Provide the [x, y] coordinate of the cell's center where the given text is located.  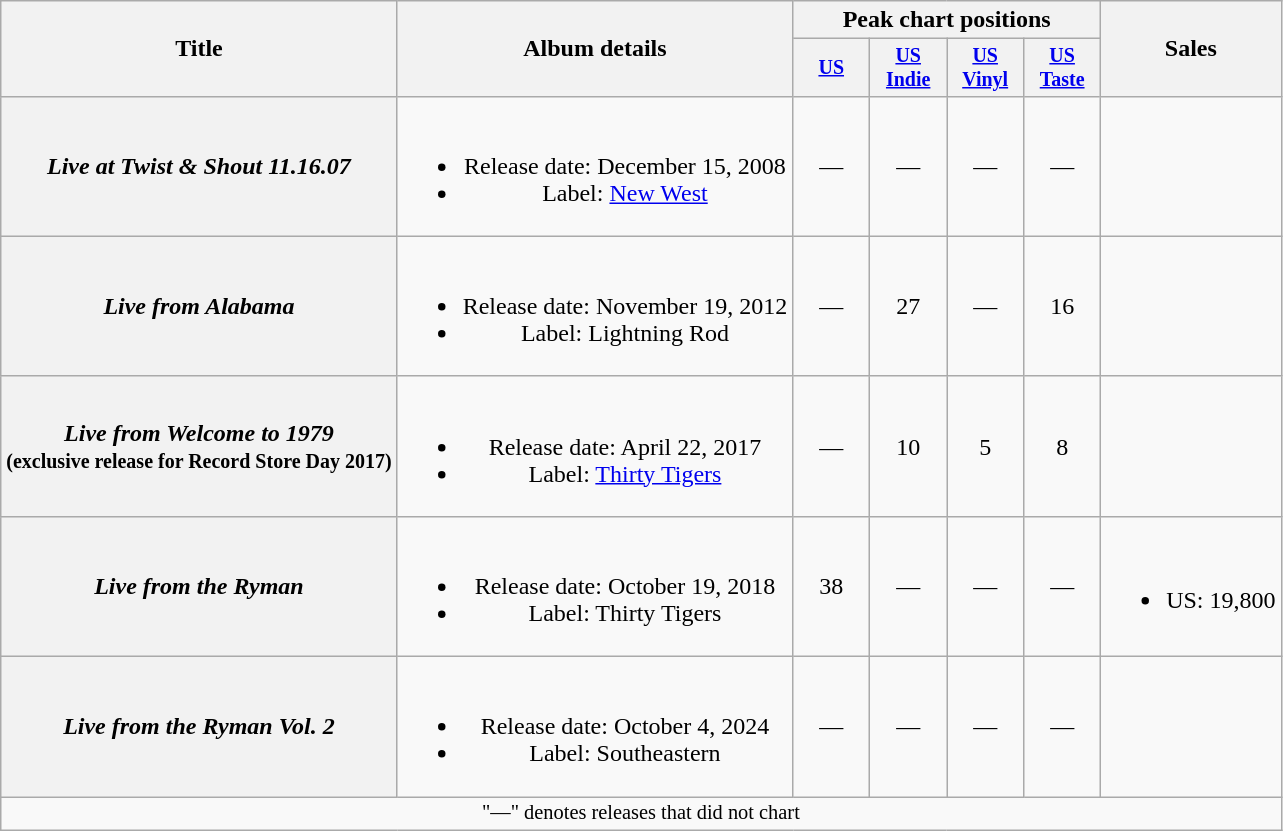
US Vinyl [986, 68]
10 [908, 446]
Release date: October 4, 2024Label: Southeastern [595, 727]
5 [986, 446]
Album details [595, 49]
"—" denotes releases that did not chart [641, 814]
Live from Alabama [199, 306]
38 [832, 586]
US Taste [1062, 68]
US Indie [908, 68]
27 [908, 306]
Release date: December 15, 2008Label: New West [595, 166]
Live from the Ryman Vol. 2 [199, 727]
Release date: October 19, 2018Label: Thirty Tigers [595, 586]
Sales [1191, 49]
Release date: November 19, 2012Label: Lightning Rod [595, 306]
Release date: April 22, 2017Label: Thirty Tigers [595, 446]
8 [1062, 446]
Live from the Ryman [199, 586]
Live at Twist & Shout 11.16.07 [199, 166]
Live from Welcome to 1979(exclusive release for Record Store Day 2017) [199, 446]
US: 19,800 [1191, 586]
16 [1062, 306]
Peak chart positions [947, 20]
Title [199, 49]
US [832, 68]
